Return the (X, Y) coordinate for the center point of the cell that contains the specified text.  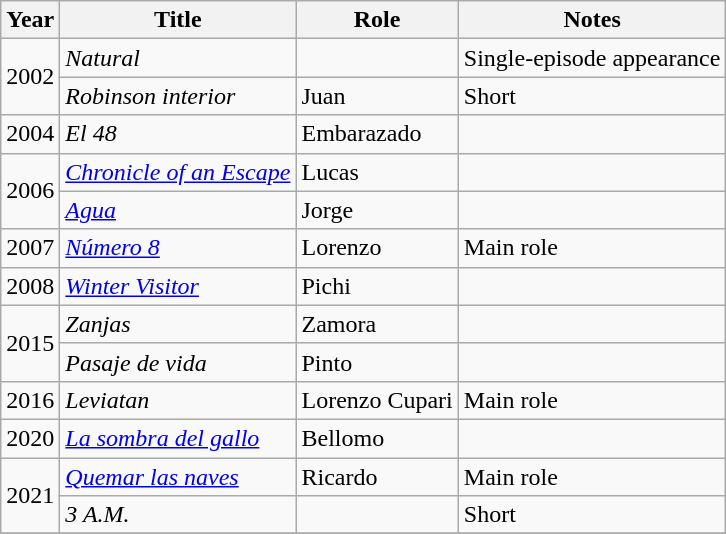
Chronicle of an Escape (178, 172)
2021 (30, 496)
Leviatan (178, 400)
Natural (178, 58)
Juan (377, 96)
Lucas (377, 172)
Ricardo (377, 477)
2007 (30, 248)
2008 (30, 286)
Agua (178, 210)
Year (30, 20)
2002 (30, 77)
La sombra del gallo (178, 438)
Zanjas (178, 324)
2016 (30, 400)
Robinson interior (178, 96)
Jorge (377, 210)
2006 (30, 191)
Pichi (377, 286)
2015 (30, 343)
Title (178, 20)
Embarazado (377, 134)
2004 (30, 134)
Winter Visitor (178, 286)
Lorenzo (377, 248)
Lorenzo Cupari (377, 400)
Notes (592, 20)
Quemar las naves (178, 477)
3 A.M. (178, 515)
Número 8 (178, 248)
Zamora (377, 324)
Pinto (377, 362)
Role (377, 20)
Bellomo (377, 438)
2020 (30, 438)
El 48 (178, 134)
Single-episode appearance (592, 58)
Pasaje de vida (178, 362)
